Capture the cell that displays the provided text and extract its (x, y) central coordinate. 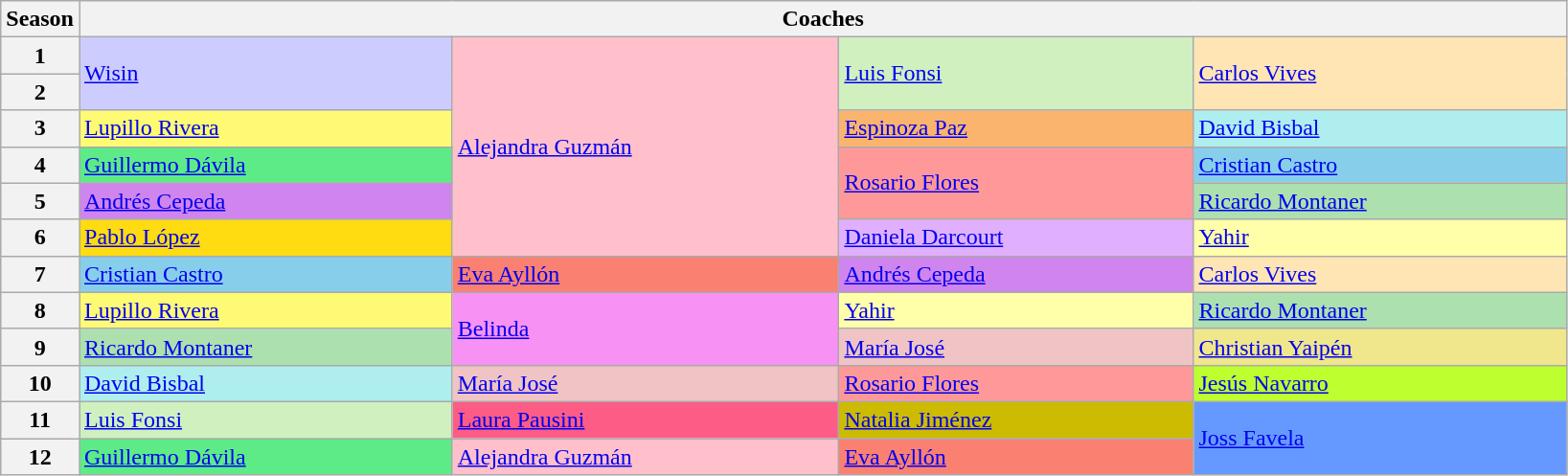
Natalia Jiménez (1016, 419)
Pablo López (265, 238)
Coaches (822, 19)
7 (40, 274)
8 (40, 310)
Belinda (646, 329)
4 (40, 165)
3 (40, 128)
12 (40, 457)
11 (40, 419)
10 (40, 383)
9 (40, 347)
5 (40, 201)
Daniela Darcourt (1016, 238)
1 (40, 56)
Season (40, 19)
Jesús Navarro (1380, 383)
Espinoza Paz (1016, 128)
2 (40, 92)
Laura Pausini (646, 419)
Joss Favela (1380, 438)
Christian Yaipén (1380, 347)
Wisin (265, 74)
6 (40, 238)
